Provide the (x, y) coordinate of the cell's center where the given text is located.  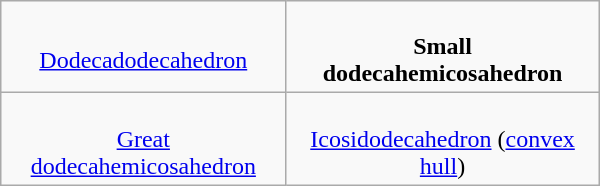
Great dodecahemicosahedron (144, 139)
Small dodecahemicosahedron (442, 47)
Icosidodecahedron (convex hull) (442, 139)
Dodecadodecahedron (144, 47)
